Return (X, Y) of the center of cell containing provided text 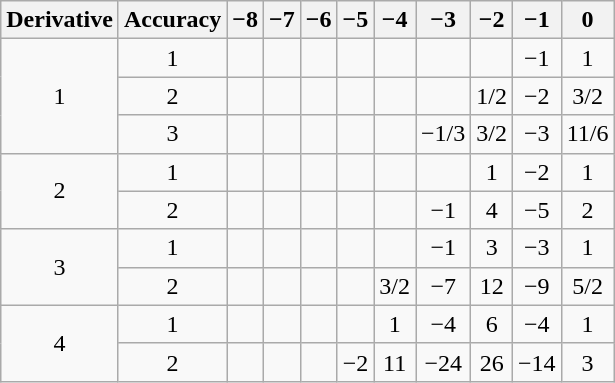
−9 (538, 286)
0 (588, 20)
−8 (246, 20)
−14 (538, 362)
5/2 (588, 286)
−1/3 (444, 134)
26 (492, 362)
1/2 (492, 96)
12 (492, 286)
Derivative (60, 20)
−6 (318, 20)
Accuracy (172, 20)
11 (395, 362)
−24 (444, 362)
6 (492, 324)
11/6 (588, 134)
